Output the (X, Y) coordinate of the center of the cell containing the given text.  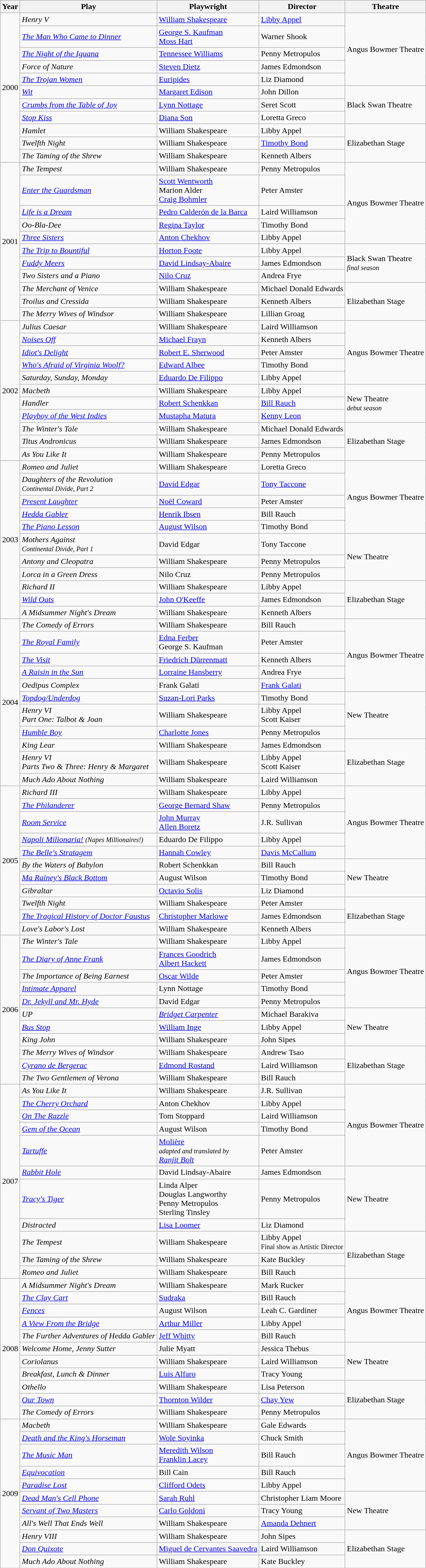
Clifford Odets (208, 1485)
A View From the Bridge (88, 1323)
Edna FerberGeorge S. Kaufman (208, 643)
Frances GoodrichAlbert Hackett (208, 959)
Intimate Apparel (88, 989)
2000 (10, 88)
Molièreadapted and translated byRanjit Bolt (208, 1151)
Steven Dietz (208, 67)
Gibraltar (88, 891)
Horton Foote (208, 250)
Black Swan Theatre (385, 105)
Seret Scott (302, 105)
The Further Adventures of Hedda Gabler (88, 1336)
Fences (88, 1310)
Edward Albee (208, 365)
Rabbit Hole (88, 1172)
The Philanderer (88, 805)
Henry VIII (88, 1536)
Wild Oats (88, 599)
Carlo Goldoni (208, 1510)
Tom Stoppard (208, 1116)
Kenny Leon (302, 416)
Ma Rainey's Black Bottom (88, 878)
Hamlet (88, 130)
Henrik Ibsen (208, 514)
Handler (88, 403)
The Man Who Came to Dinner (88, 37)
Jeff Whitty (208, 1336)
The Trip to Bountiful (88, 250)
Saturday, Sunday, Monday (88, 378)
Theatre (385, 7)
Enter the Guardsman (88, 190)
George S. KaufmanMoss Hart (208, 37)
Sudraka (208, 1298)
Who's Afraid of Virginia Woolf? (88, 365)
Othello (88, 1387)
Death and the King's Horseman (88, 1438)
New Theatredebut season (385, 403)
John O'Keeffe (208, 599)
Black Swan Theatrefinal season (385, 263)
Tracy's Tiger (88, 1199)
Lillian Groag (302, 314)
Wole Soyinka (208, 1438)
Henry VIParts Two & Three: Henry & Margaret (88, 762)
Luis Alfaro (208, 1374)
The Night of the Iguana (88, 54)
2004 (10, 703)
Lorca in a Green Dress (88, 574)
Welcome Home, Jenny Sutter (88, 1349)
Idiot's Delight (88, 352)
Chuck Smith (302, 1438)
Dead Man's Cell Phone (88, 1498)
Julius Caesar (88, 327)
Henry V (88, 19)
Titus Andronicus (88, 441)
The Diary of Anne Frank (88, 959)
2005 (10, 860)
2007 (10, 1181)
Miguel de Cervantes Saavedra (208, 1549)
Dr. Jekyll and Mr. Hyde (88, 1001)
Suzan-Lori Parks (208, 698)
UP (88, 1014)
Christopher Liam Moore (302, 1498)
Robert E. Sherwood (208, 352)
Servant of Two Masters (88, 1510)
Cyrano de Bergerac (88, 1065)
Oo-Bla-Dee (88, 225)
Octavio Solis (208, 891)
Richard III (88, 792)
Michael Barakiva (302, 1014)
Don Quixote (88, 1549)
Diana Son (208, 117)
Crumbs from the Table of Joy (88, 105)
The Royal Family (88, 643)
Noël Coward (208, 501)
Noises Off (88, 339)
2001 (10, 241)
The Cherry Orchard (88, 1103)
Amanda Dehnert (302, 1523)
John Dillon (302, 92)
Playboy of the West Indies (88, 416)
The Music Man (88, 1455)
The Belle's Stratagem (88, 852)
Sarah Ruhl (208, 1498)
Arthur Miller (208, 1323)
The Trojan Women (88, 79)
Mark Rucker (302, 1285)
The Piano Lesson (88, 527)
Antony and Cleopatra (88, 561)
Two Sisters and a Piano (88, 276)
A Raisin in the Sun (88, 672)
Jessica Thebus (302, 1349)
Hedda Gabler (88, 514)
On The Razzle (88, 1116)
Warner Shook (302, 37)
The Two Gentlemen of Verona (88, 1078)
Julie Myatt (208, 1349)
By the Waters of Babylon (88, 865)
2009 (10, 1493)
Tennessee Williams (208, 54)
King Lear (88, 745)
Wit (88, 92)
Oscar Wilde (208, 976)
Pedro Calderón de la Barca (208, 212)
Equivocation (88, 1472)
Bus Stop (88, 1027)
Fuddy Meers (88, 263)
Three Sisters (88, 238)
The Tragical History of Doctor Faustus (88, 916)
Love's Labor's Lost (88, 929)
King John (88, 1040)
2003 (10, 540)
The Clay Cart (88, 1298)
Lisa Peterson (302, 1387)
Tartuffe (88, 1151)
Paradise Lost (88, 1485)
Coriolanus (88, 1361)
Davis McCallum (302, 852)
Margaret Edison (208, 92)
All's Well That Ends Well (88, 1523)
Force of Nature (88, 67)
Mustapha Matura (208, 416)
Richard II (88, 587)
Lorraine Hansberry (208, 672)
Charlotte Jones (208, 732)
Topdog/Underdog (88, 698)
Euripides (208, 79)
Bill Cain (208, 1472)
George Bernard Shaw (208, 805)
Henry VIPart One: Talbot & Joan (88, 715)
Chay Yew (302, 1400)
Room Service (88, 822)
John MurrayAllen Boretz (208, 822)
Edmond Rostand (208, 1065)
Humble Boy (88, 732)
Linda AlperDouglas LangworthyPenny MetropulosSterling Tinsley (208, 1199)
Our Town (88, 1400)
Hannah Cowley (208, 852)
Andrew Tsao (302, 1052)
Stop Kiss (88, 117)
Breakfast, Lunch & Dinner (88, 1374)
Lisa Loomer (208, 1225)
The Merchant of Venice (88, 288)
Playwright (208, 7)
Friedrich Dürrenmatt (208, 660)
Thornton Wilder (208, 1400)
Meredith WilsonFranklin Lacey (208, 1455)
Michael Frayn (208, 339)
Bridget Carpenter (208, 1014)
Present Laughter (88, 501)
Director (302, 7)
The Visit (88, 660)
Gale Edwards (302, 1425)
Mothers AgainstContinental Divide, Part 1 (88, 544)
2002 (10, 390)
The Importance of Being Earnest (88, 976)
2008 (10, 1349)
Christopher Marlowe (208, 916)
2006 (10, 1010)
Play (88, 7)
Scott WentworthMarion AlderCraig Bohmler (208, 190)
Distracted (88, 1225)
Daughters of the RevolutionContinental Divide, Part 2 (88, 484)
Oedipus Complex (88, 685)
William Inge (208, 1027)
Leah C. Gardiner (302, 1310)
Gem of the Ocean (88, 1129)
Year (10, 7)
Life is a Dream (88, 212)
Regina Taylor (208, 225)
Libby AppelFinal show as Artistic Director (302, 1242)
Napoli Milionaria! (Napes Millionaires!) (88, 839)
Troilus and Cressida (88, 301)
